Output the [X, Y] coordinate of the center of the cell containing the given text.  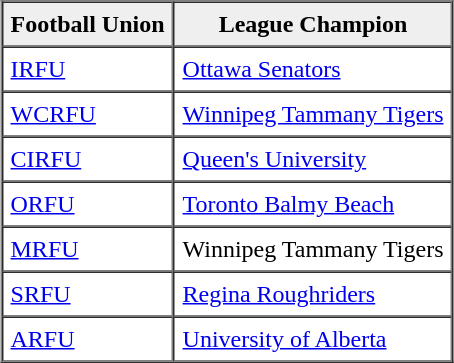
Queen's University [314, 158]
League Champion [314, 24]
MRFU [88, 248]
ORFU [88, 204]
Ottawa Senators [314, 68]
ARFU [88, 338]
Regina Roughriders [314, 294]
University of Alberta [314, 338]
CIRFU [88, 158]
Toronto Balmy Beach [314, 204]
SRFU [88, 294]
Football Union [88, 24]
WCRFU [88, 114]
IRFU [88, 68]
